Return the [X, Y] coordinate for the center point of the cell that contains the specified text.  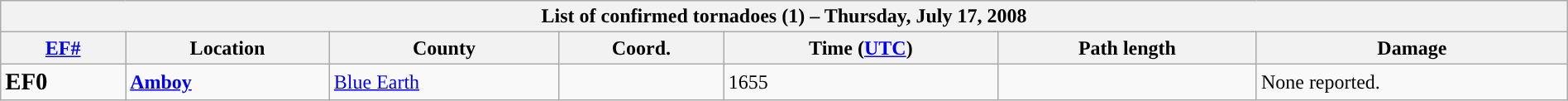
Damage [1412, 48]
EF# [63, 48]
List of confirmed tornadoes (1) – Thursday, July 17, 2008 [784, 17]
Blue Earth [443, 82]
Amboy [228, 82]
None reported. [1412, 82]
1655 [860, 82]
EF0 [63, 82]
Time (UTC) [860, 48]
County [443, 48]
Coord. [642, 48]
Location [228, 48]
Path length [1126, 48]
